Output the (X, Y) coordinate of the center of the cell containing the given text.  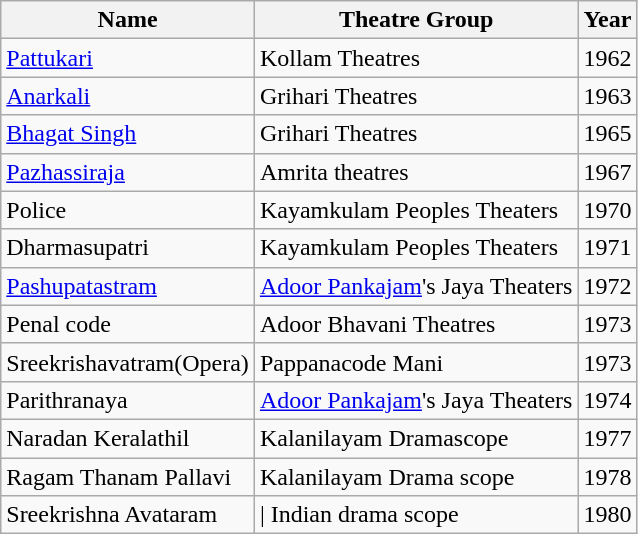
1967 (608, 172)
Police (128, 210)
1974 (608, 400)
1963 (608, 96)
Theatre Group (416, 20)
Naradan Keralathil (128, 438)
Sreekrishna Avataram (128, 515)
Name (128, 20)
1965 (608, 134)
Kollam Theatres (416, 58)
Penal code (128, 324)
1962 (608, 58)
1971 (608, 248)
1980 (608, 515)
Sreekrishavatram(Opera) (128, 362)
1970 (608, 210)
Ragam Thanam Pallavi (128, 477)
1977 (608, 438)
Amrita theatres (416, 172)
Dharmasupatri (128, 248)
Year (608, 20)
Kalanilayam Drama scope (416, 477)
1972 (608, 286)
Anarkali (128, 96)
Pappanacode Mani (416, 362)
Parithranaya (128, 400)
Pattukari (128, 58)
1978 (608, 477)
| Indian drama scope (416, 515)
Kalanilayam Dramascope (416, 438)
Pashupatastram (128, 286)
Pazhassiraja (128, 172)
Bhagat Singh (128, 134)
Adoor Bhavani Theatres (416, 324)
